Determine the [x, y] coordinate at the center of the cell enclosing the given text.  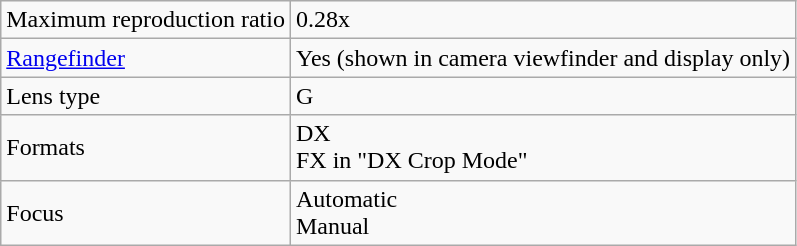
DXFX in "DX Crop Mode" [542, 148]
Formats [146, 148]
Focus [146, 212]
Lens type [146, 96]
AutomaticManual [542, 212]
0.28x [542, 20]
Maximum reproduction ratio [146, 20]
Yes (shown in camera viewfinder and display only) [542, 58]
Rangefinder [146, 58]
G [542, 96]
